Provide the [x, y] coordinate of the cell's center where the given text is located.  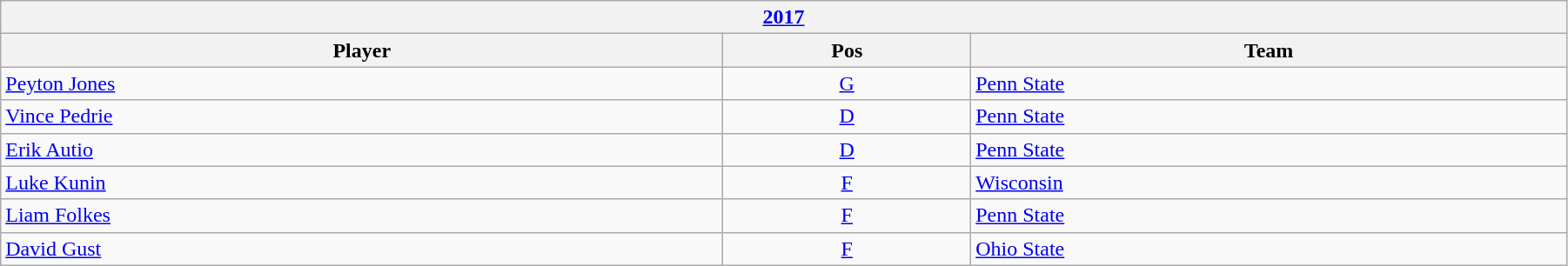
Erik Autio [362, 150]
David Gust [362, 249]
Peyton Jones [362, 83]
Vince Pedrie [362, 116]
Team [1269, 50]
Wisconsin [1269, 183]
Luke Kunin [362, 183]
Player [362, 50]
Ohio State [1269, 249]
Pos [848, 50]
2017 [784, 17]
G [848, 83]
Liam Folkes [362, 216]
